Return (X, Y) of the center of cell containing provided text 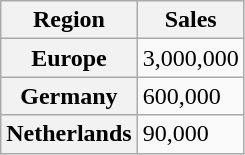
3,000,000 (190, 58)
Region (69, 20)
Sales (190, 20)
90,000 (190, 134)
Netherlands (69, 134)
600,000 (190, 96)
Europe (69, 58)
Germany (69, 96)
